Scan for the cell matching the given text and deliver its [X, Y] coordinate at center. 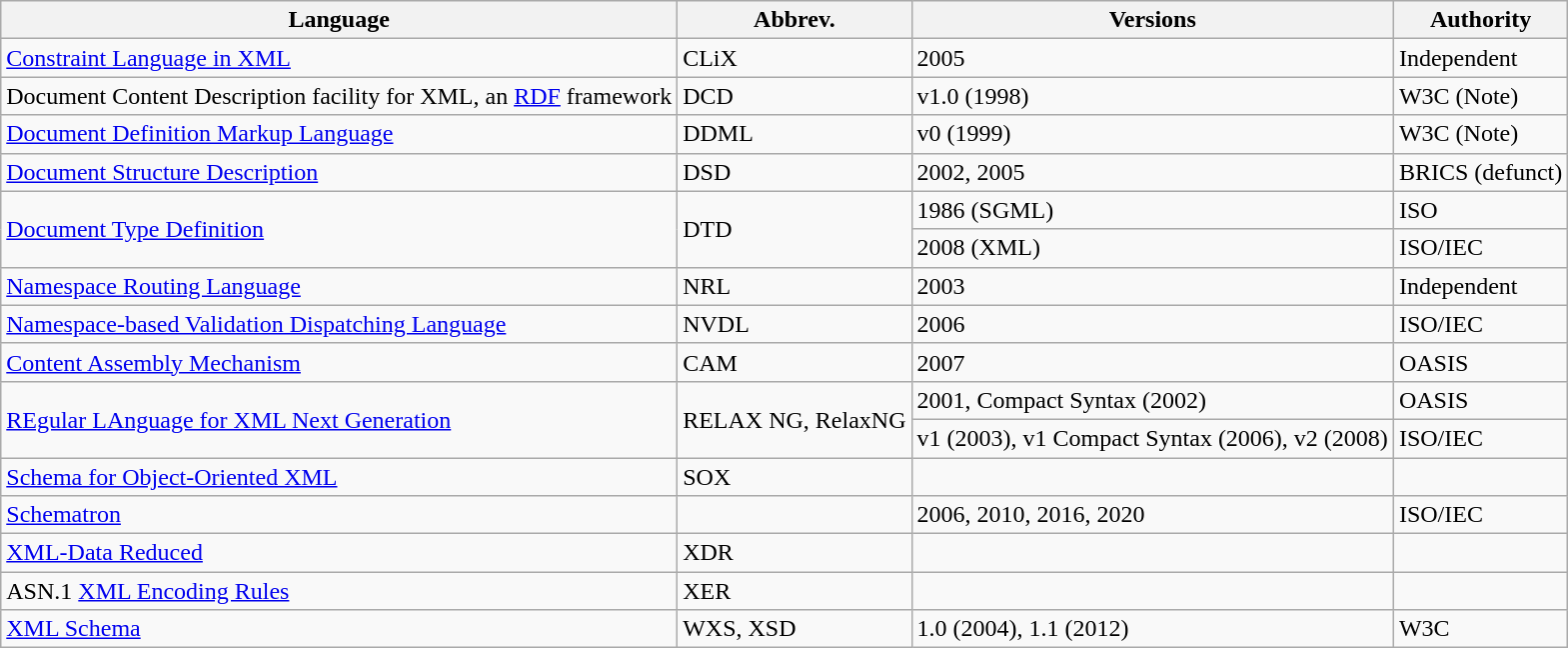
NVDL [794, 324]
2007 [1152, 362]
2008 (XML) [1152, 248]
v1 (2003), v1 Compact Syntax (2006), v2 (2008) [1152, 438]
Authority [1480, 20]
ASN.1 XML Encoding Rules [340, 591]
DCD [794, 96]
CAM [794, 362]
W3C [1480, 629]
ISO [1480, 210]
Document Type Definition [340, 229]
BRICS (defunct) [1480, 172]
Document Definition Markup Language [340, 134]
v1.0 (1998) [1152, 96]
Versions [1152, 20]
XDR [794, 553]
XER [794, 591]
Schematron [340, 515]
REgular LAnguage for XML Next Generation [340, 419]
Content Assembly Mechanism [340, 362]
Schema for Object-Oriented XML [340, 477]
Constraint Language in XML [340, 58]
Document Structure Description [340, 172]
2005 [1152, 58]
2006, 2010, 2016, 2020 [1152, 515]
RELAX NG, RelaxNG [794, 419]
CLiX [794, 58]
Abbrev. [794, 20]
DDML [794, 134]
Language [340, 20]
1.0 (2004), 1.1 (2012) [1152, 629]
1986 (SGML) [1152, 210]
NRL [794, 286]
Document Content Description facility for XML, an RDF framework [340, 96]
Namespace-based Validation Dispatching Language [340, 324]
2006 [1152, 324]
Namespace Routing Language [340, 286]
v0 (1999) [1152, 134]
XML Schema [340, 629]
2003 [1152, 286]
WXS, XSD [794, 629]
2001, Compact Syntax (2002) [1152, 400]
XML-Data Reduced [340, 553]
2002, 2005 [1152, 172]
DTD [794, 229]
SOX [794, 477]
DSD [794, 172]
